Provide the (X, Y) coordinate of the cell's center where the given text is located.  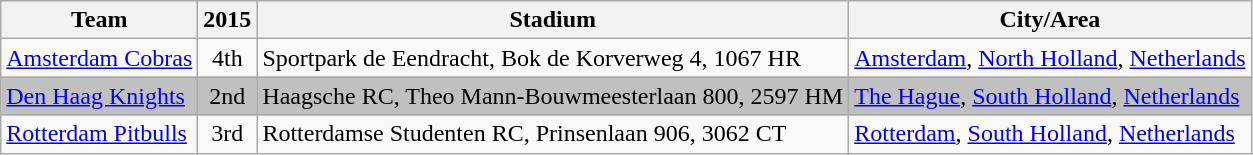
Haagsche RC, Theo Mann-Bouwmeesterlaan 800, 2597 HM (553, 96)
City/Area (1050, 20)
2015 (228, 20)
Amsterdam Cobras (100, 58)
2nd (228, 96)
4th (228, 58)
Den Haag Knights (100, 96)
Rotterdam, South Holland, Netherlands (1050, 134)
Amsterdam, North Holland, Netherlands (1050, 58)
The Hague, South Holland, Netherlands (1050, 96)
Team (100, 20)
Rotterdamse Studenten RC, Prinsenlaan 906, 3062 CT (553, 134)
Stadium (553, 20)
Rotterdam Pitbulls (100, 134)
3rd (228, 134)
Sportpark de Eendracht, Bok de Korverweg 4, 1067 HR (553, 58)
